Determine the [X, Y] coordinate at the center of the cell enclosing the given text.  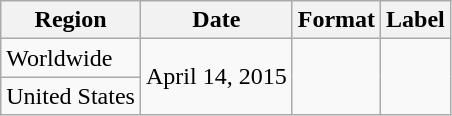
Label [416, 20]
April 14, 2015 [216, 77]
United States [71, 96]
Format [336, 20]
Worldwide [71, 58]
Date [216, 20]
Region [71, 20]
